Pinpoint the cell where the given text exists, returning its [X, Y] midpoint coordinate. 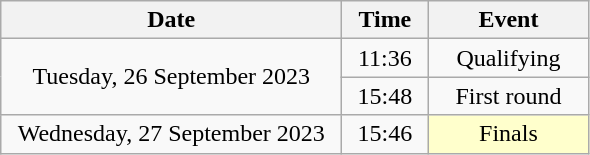
15:46 [385, 134]
First round [508, 96]
Finals [508, 134]
Qualifying [508, 58]
Tuesday, 26 September 2023 [172, 77]
Event [508, 20]
Time [385, 20]
Date [172, 20]
Wednesday, 27 September 2023 [172, 134]
11:36 [385, 58]
15:48 [385, 96]
